Return the [X, Y] coordinate for the center point of the cell that contains the specified text.  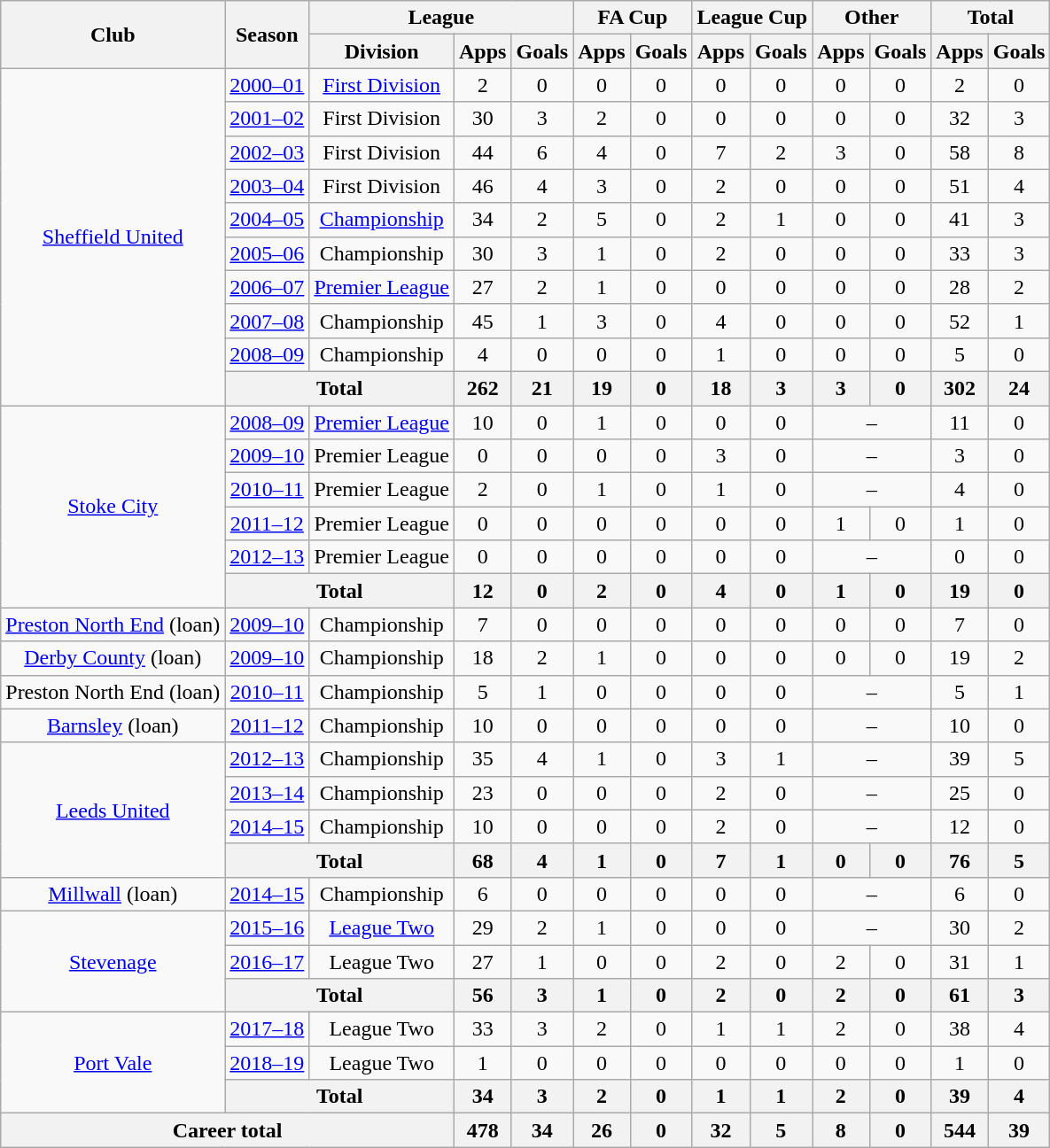
2015–16 [268, 927]
Career total [228, 1130]
262 [483, 388]
2018–19 [268, 1063]
61 [960, 996]
29 [483, 927]
478 [483, 1130]
11 [960, 423]
52 [960, 321]
58 [960, 152]
2004–05 [268, 220]
76 [960, 860]
68 [483, 860]
25 [960, 793]
2003–04 [268, 186]
544 [960, 1130]
38 [960, 1029]
Derby County (loan) [113, 658]
2006–07 [268, 287]
2000–01 [268, 85]
Stoke City [113, 507]
302 [960, 388]
46 [483, 186]
2013–14 [268, 793]
31 [960, 961]
Other [872, 18]
41 [960, 220]
2017–18 [268, 1029]
Millwall (loan) [113, 894]
24 [1019, 388]
2016–17 [268, 961]
League [441, 18]
26 [602, 1130]
2005–06 [268, 253]
35 [483, 759]
Port Vale [113, 1063]
2002–03 [268, 152]
28 [960, 287]
45 [483, 321]
2007–08 [268, 321]
Leeds United [113, 810]
2001–02 [268, 119]
56 [483, 996]
Season [268, 35]
Sheffield United [113, 237]
Division [382, 51]
51 [960, 186]
League Cup [752, 18]
Barnsley (loan) [113, 725]
44 [483, 152]
Club [113, 35]
21 [542, 388]
23 [483, 793]
FA Cup [633, 18]
Stevenage [113, 961]
